Return (X, Y) of the center of cell containing provided text 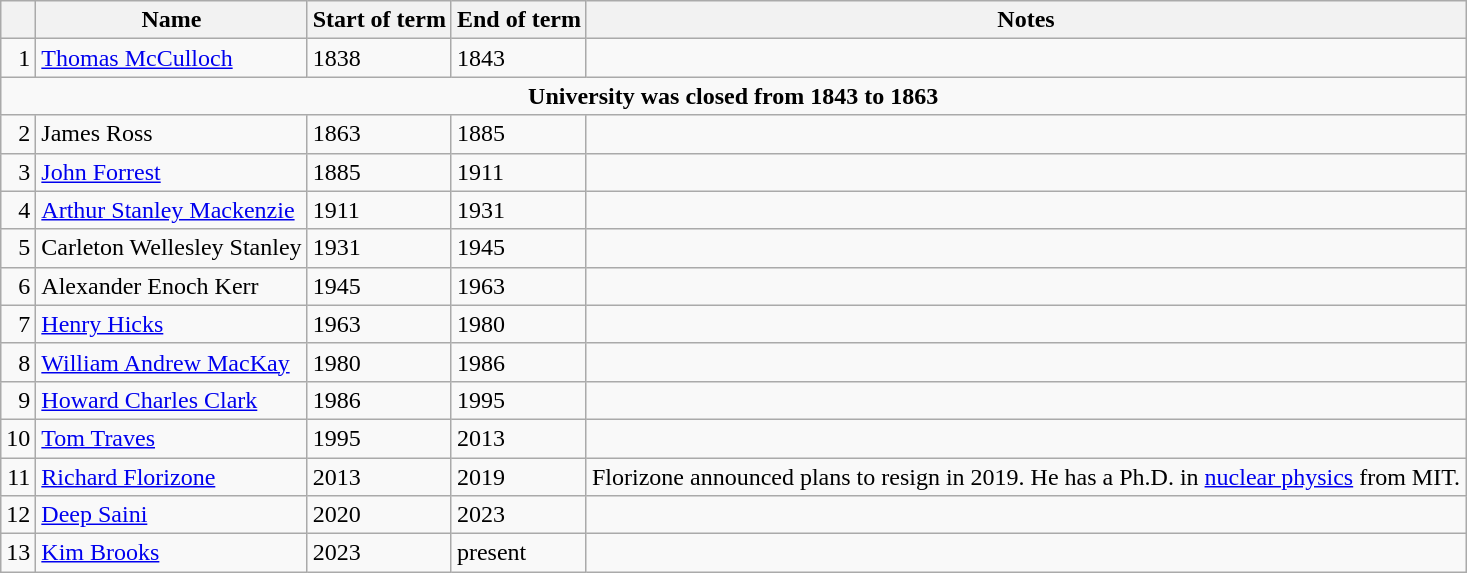
7 (18, 324)
James Ross (172, 134)
John Forrest (172, 172)
13 (18, 553)
William Andrew MacKay (172, 362)
University was closed from 1843 to 1863 (734, 96)
Deep Saini (172, 515)
Kim Brooks (172, 553)
Start of term (379, 20)
4 (18, 210)
Richard Florizone (172, 477)
Henry Hicks (172, 324)
8 (18, 362)
Carleton Wellesley Stanley (172, 248)
12 (18, 515)
present (518, 553)
Name (172, 20)
6 (18, 286)
Florizone announced plans to resign in 2019. He has a Ph.D. in nuclear physics from MIT. (1026, 477)
Thomas McCulloch (172, 58)
1838 (379, 58)
10 (18, 438)
Howard Charles Clark (172, 400)
1 (18, 58)
2019 (518, 477)
End of term (518, 20)
9 (18, 400)
1863 (379, 134)
Arthur Stanley Mackenzie (172, 210)
Tom Traves (172, 438)
2 (18, 134)
1843 (518, 58)
Notes (1026, 20)
Alexander Enoch Kerr (172, 286)
3 (18, 172)
11 (18, 477)
5 (18, 248)
2020 (379, 515)
